From the cell containing the given text, extract its center point as (X, Y) coordinate. 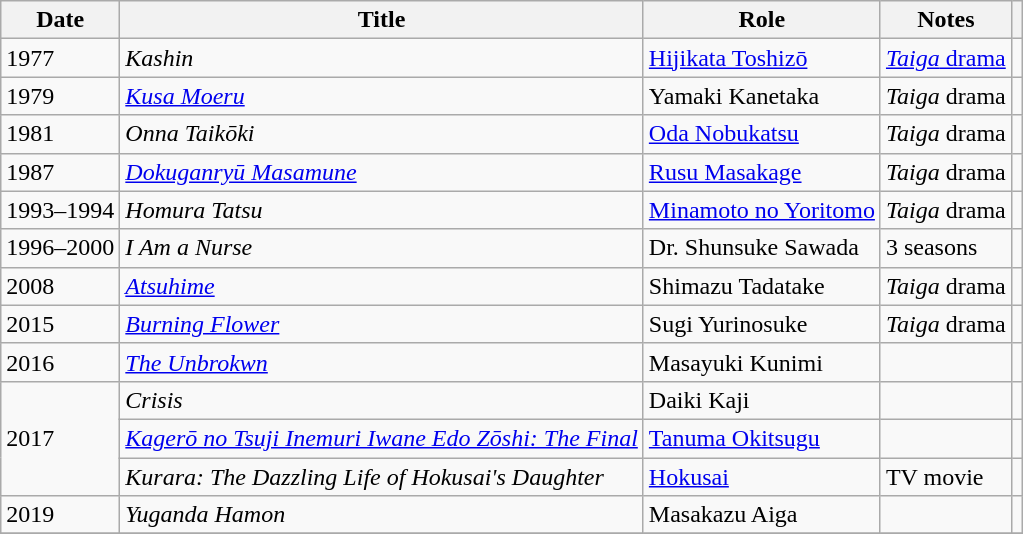
Crisis (382, 400)
Kusa Moeru (382, 96)
Rusu Masakage (762, 172)
2008 (60, 286)
Yuganda Hamon (382, 515)
Role (762, 20)
Daiki Kaji (762, 400)
Sugi Yurinosuke (762, 324)
2017 (60, 438)
Kagerō no Tsuji Inemuri Iwane Edo Zōshi: The Final (382, 438)
Atsuhime (382, 286)
Minamoto no Yoritomo (762, 210)
TV movie (946, 477)
Shimazu Tadatake (762, 286)
Yamaki Kanetaka (762, 96)
Onna Taikōki (382, 134)
Date (60, 20)
Kurara: The Dazzling Life of Hokusai's Daughter (382, 477)
Dokuganryū Masamune (382, 172)
I Am a Nurse (382, 248)
Homura Tatsu (382, 210)
Masayuki Kunimi (762, 362)
2015 (60, 324)
3 seasons (946, 248)
Dr. Shunsuke Sawada (762, 248)
1993–1994 (60, 210)
1979 (60, 96)
2019 (60, 515)
1996–2000 (60, 248)
1981 (60, 134)
2016 (60, 362)
Hijikata Toshizō (762, 58)
1987 (60, 172)
Burning Flower (382, 324)
Masakazu Aiga (762, 515)
Hokusai (762, 477)
Tanuma Okitsugu (762, 438)
Title (382, 20)
Notes (946, 20)
Kashin (382, 58)
1977 (60, 58)
Oda Nobukatsu (762, 134)
The Unbrokwn (382, 362)
